Pinpoint the cell where the given text exists, returning its (x, y) midpoint coordinate. 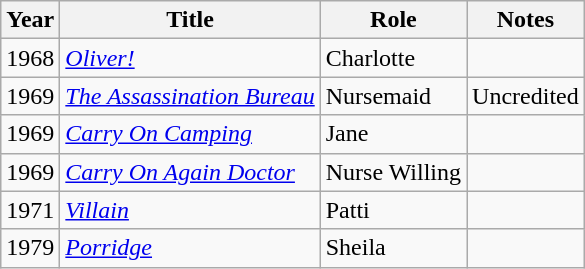
The Assassination Bureau (190, 96)
1968 (30, 58)
Nurse Willing (393, 172)
Role (393, 20)
1979 (30, 248)
Jane (393, 134)
Uncredited (526, 96)
Patti (393, 210)
Carry On Again Doctor (190, 172)
Sheila (393, 248)
Charlotte (393, 58)
Porridge (190, 248)
Year (30, 20)
Nursemaid (393, 96)
Villain (190, 210)
Oliver! (190, 58)
Carry On Camping (190, 134)
1971 (30, 210)
Notes (526, 20)
Title (190, 20)
